Return [X, Y] of the center of cell containing provided text 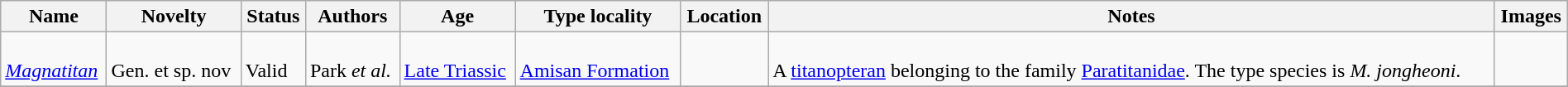
Type locality [598, 17]
A titanopteran belonging to the family Paratitanidae. The type species is M. jongheoni. [1131, 60]
Amisan Formation [598, 60]
Status [273, 17]
Late Triassic [457, 60]
Notes [1131, 17]
Gen. et sp. nov [174, 60]
Images [1531, 17]
Valid [273, 60]
Name [54, 17]
Magnatitan [54, 60]
Location [724, 17]
Authors [352, 17]
Novelty [174, 17]
Park et al. [352, 60]
Age [457, 17]
